Return the (x, y) coordinate for the center point of the cell that contains the specified text.  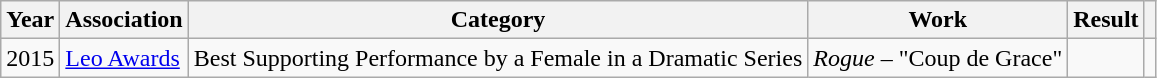
Rogue – "Coup de Grace" (938, 58)
Association (124, 20)
Best Supporting Performance by a Female in a Dramatic Series (498, 58)
Leo Awards (124, 58)
2015 (30, 58)
Work (938, 20)
Result (1106, 20)
Category (498, 20)
Year (30, 20)
